Pinpoint the cell where the given text exists, returning its [x, y] midpoint coordinate. 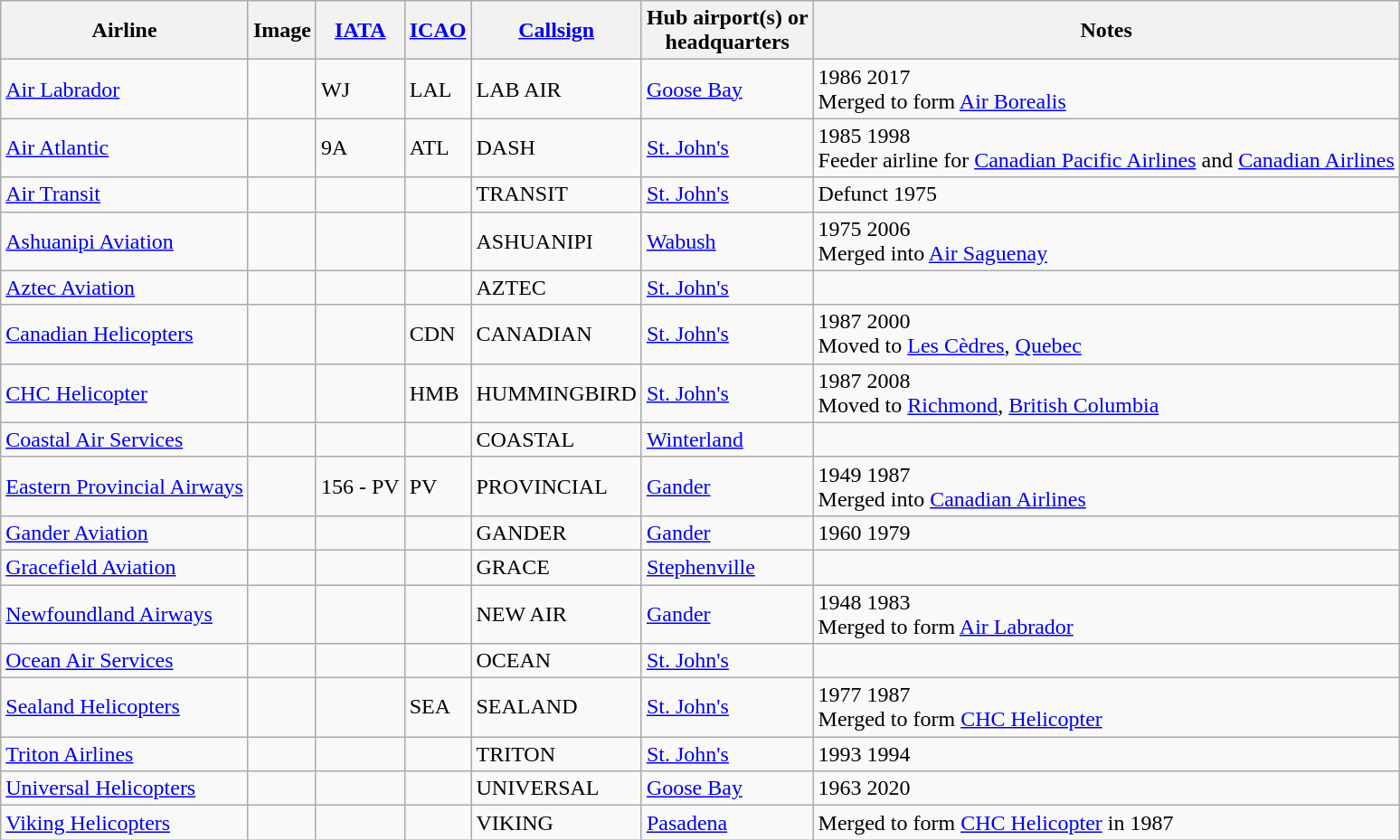
Air Atlantic [125, 148]
SEALAND [556, 707]
NEW AIR [556, 613]
1993 1994 [1106, 754]
Callsign [556, 31]
Sealand Helicopters [125, 707]
Notes [1106, 31]
TRANSIT [556, 194]
IATA [360, 31]
Pasadena [727, 823]
1975 2006Merged into Air Saguenay [1106, 241]
LAL [438, 89]
Gracefield Aviation [125, 567]
TRITON [556, 754]
1985 1998Feeder airline for Canadian Pacific Airlines and Canadian Airlines [1106, 148]
VIKING [556, 823]
Eastern Provincial Airways [125, 486]
1987 2008Moved to Richmond, British Columbia [1106, 392]
Air Labrador [125, 89]
CDN [438, 335]
1987 2000Moved to Les Cèdres, Quebec [1106, 335]
1960 1979 [1106, 533]
LAB AIR [556, 89]
Air Transit [125, 194]
PV [438, 486]
Triton Airlines [125, 754]
UNIVERSAL [556, 788]
CHC Helicopter [125, 392]
9A [360, 148]
ASHUANIPI [556, 241]
SEA [438, 707]
Canadian Helicopters [125, 335]
Defunct 1975 [1106, 194]
1986 2017Merged to form Air Borealis [1106, 89]
Hub airport(s) orheadquarters [727, 31]
Image [282, 31]
Coastal Air Services [125, 439]
Universal Helicopters [125, 788]
HUMMINGBIRD [556, 392]
Newfoundland Airways [125, 613]
GRACE [556, 567]
1963 2020 [1106, 788]
Aztec Aviation [125, 288]
Ocean Air Services [125, 661]
1977 1987Merged to form CHC Helicopter [1106, 707]
COASTAL [556, 439]
OCEAN [556, 661]
Gander Aviation [125, 533]
CANADIAN [556, 335]
156 - PV [360, 486]
PROVINCIAL [556, 486]
Ashuanipi Aviation [125, 241]
HMB [438, 392]
Merged to form CHC Helicopter in 1987 [1106, 823]
WJ [360, 89]
AZTEC [556, 288]
Viking Helicopters [125, 823]
Winterland [727, 439]
DASH [556, 148]
Airline [125, 31]
1948 1983Merged to form Air Labrador [1106, 613]
Stephenville [727, 567]
Wabush [727, 241]
GANDER [556, 533]
ATL [438, 148]
ICAO [438, 31]
1949 1987Merged into Canadian Airlines [1106, 486]
